Pinpoint the cell where the given text exists, returning its [x, y] midpoint coordinate. 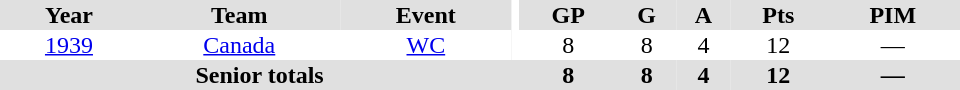
Event [426, 15]
G [646, 15]
WC [426, 45]
Team [240, 15]
Senior totals [260, 75]
A [704, 15]
1939 [69, 45]
Canada [240, 45]
PIM [893, 15]
Pts [778, 15]
GP [568, 15]
Year [69, 15]
